Extract the (X, Y) coordinate from the center of the cell holding the provided text.  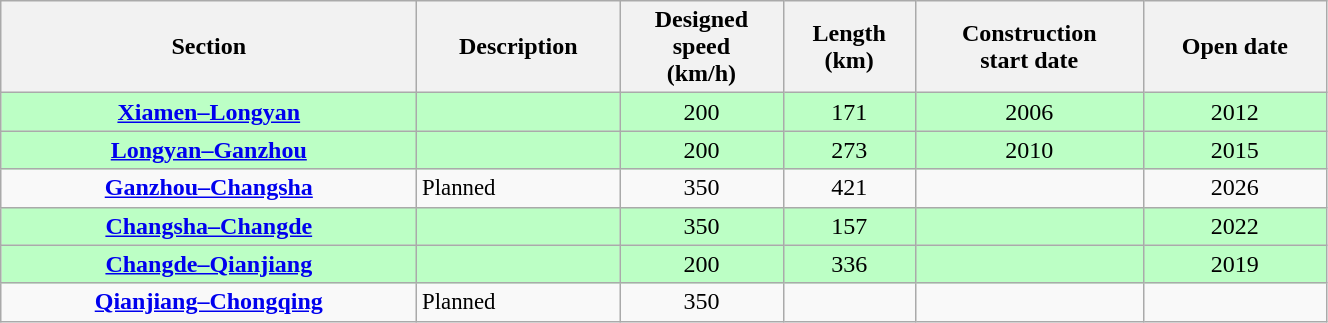
Designed speed (km/h) (702, 47)
421 (849, 188)
Changde–Qianjiang (209, 264)
Ganzhou–Changsha (209, 188)
2026 (1234, 188)
2012 (1234, 112)
Qianjiang–Chongqing (209, 302)
273 (849, 150)
Construction start date (1029, 47)
2015 (1234, 150)
157 (849, 226)
Description (518, 47)
2022 (1234, 226)
Changsha–Changde (209, 226)
Xiamen–Longyan (209, 112)
Section (209, 47)
Longyan–Ganzhou (209, 150)
Length (km) (849, 47)
2019 (1234, 264)
171 (849, 112)
2006 (1029, 112)
2010 (1029, 150)
336 (849, 264)
Open date (1234, 47)
